Scan for the cell matching the given text and deliver its (X, Y) coordinate at center. 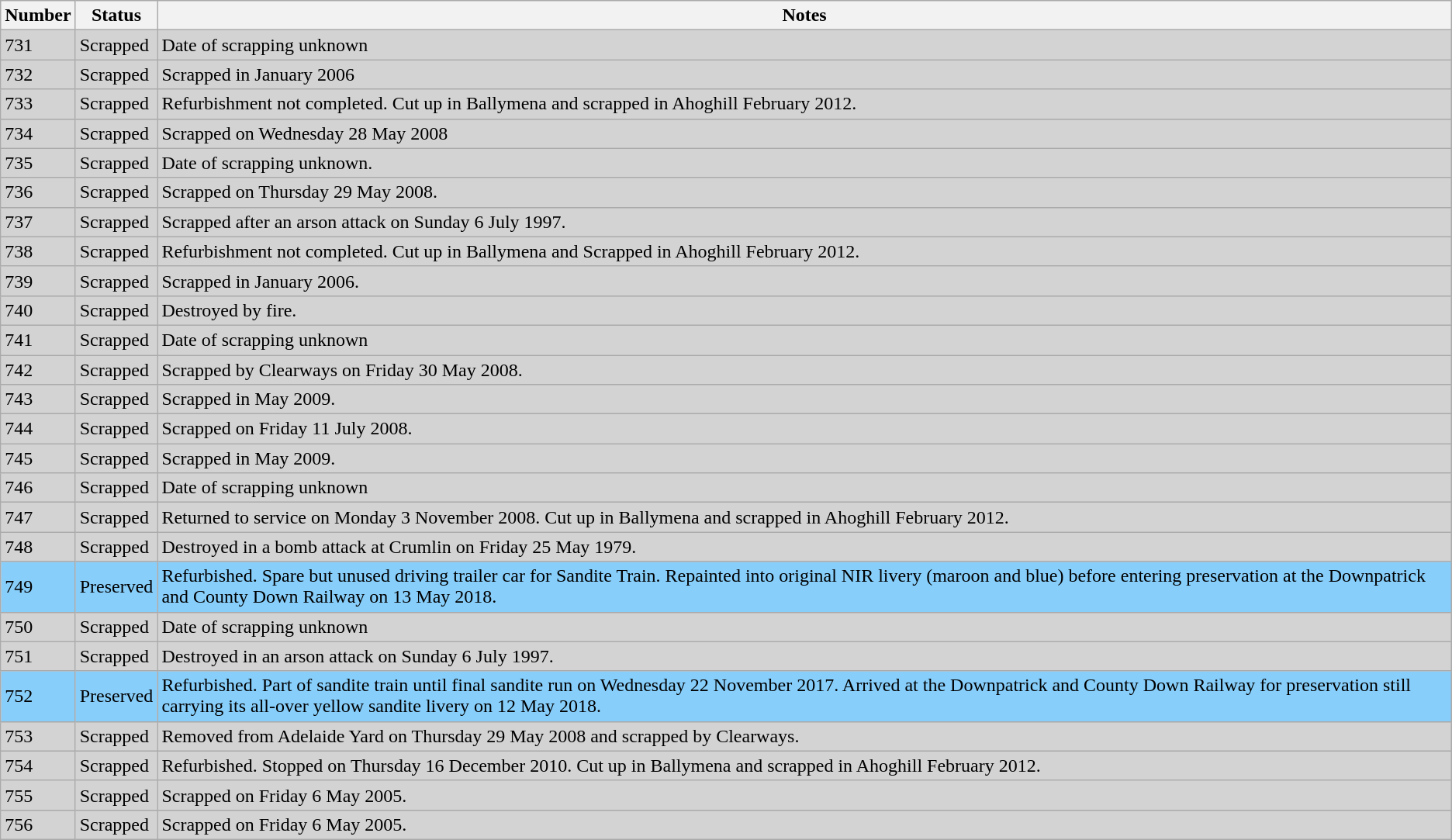
749 (38, 586)
756 (38, 824)
739 (38, 281)
747 (38, 517)
751 (38, 656)
737 (38, 222)
Refurbishment not completed. Cut up in Ballymena and Scrapped in Ahoghill February 2012. (804, 251)
746 (38, 488)
Destroyed in an arson attack on Sunday 6 July 1997. (804, 656)
Number (38, 16)
738 (38, 251)
731 (38, 45)
Scrapped on Friday 11 July 2008. (804, 429)
754 (38, 766)
740 (38, 310)
733 (38, 104)
Scrapped by Clearways on Friday 30 May 2008. (804, 370)
735 (38, 163)
Destroyed by fire. (804, 310)
Refurbishment not completed. Cut up in Ballymena and scrapped in Ahoghill February 2012. (804, 104)
Scrapped on Thursday 29 May 2008. (804, 192)
734 (38, 133)
744 (38, 429)
Destroyed in a bomb attack at Crumlin on Friday 25 May 1979. (804, 547)
736 (38, 192)
750 (38, 627)
743 (38, 399)
Status (116, 16)
753 (38, 736)
Returned to service on Monday 3 November 2008. Cut up in Ballymena and scrapped in Ahoghill February 2012. (804, 517)
755 (38, 795)
Scrapped in January 2006. (804, 281)
732 (38, 74)
748 (38, 547)
745 (38, 458)
Removed from Adelaide Yard on Thursday 29 May 2008 and scrapped by Clearways. (804, 736)
Scrapped after an arson attack on Sunday 6 July 1997. (804, 222)
Refurbished. Stopped on Thursday 16 December 2010. Cut up in Ballymena and scrapped in Ahoghill February 2012. (804, 766)
741 (38, 340)
Notes (804, 16)
Date of scrapping unknown. (804, 163)
752 (38, 697)
Scrapped in January 2006 (804, 74)
742 (38, 370)
Scrapped on Wednesday 28 May 2008 (804, 133)
